Capture the cell that displays the provided text and extract its (x, y) central coordinate. 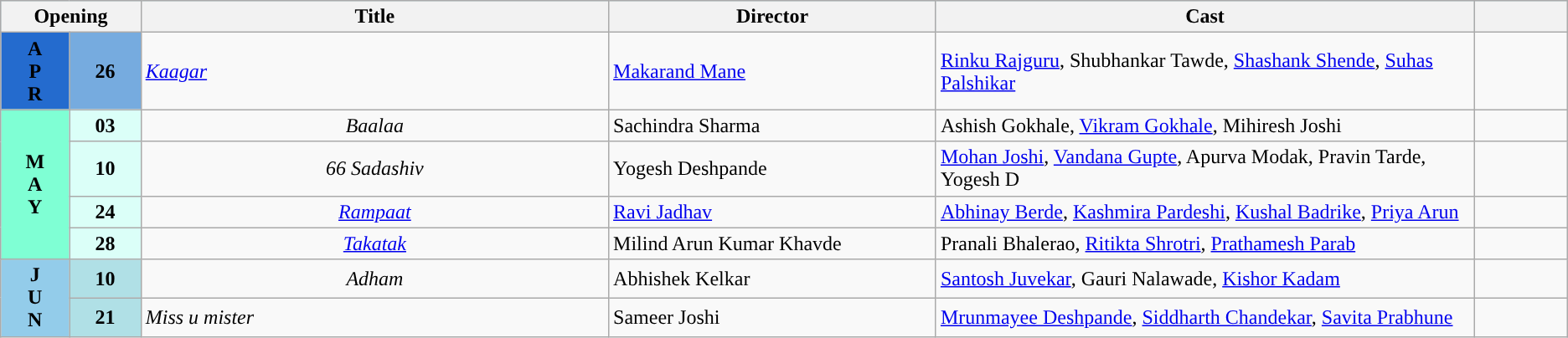
Director (772, 17)
Yogesh Deshpande (772, 169)
Pranali Bhalerao, Ritikta Shrotri, Prathamesh Parab (1204, 243)
Cast (1204, 17)
Baalaa (374, 125)
26 (106, 71)
21 (106, 317)
Adham (374, 279)
Sameer Joshi (772, 317)
MAY (35, 184)
Abhinay Berde, Kashmira Pardeshi, Kushal Badrike, Priya Arun (1204, 212)
Abhishek Kelkar (772, 279)
Milind Arun Kumar Khavde (772, 243)
03 (106, 125)
Mrunmayee Deshpande, Siddharth Chandekar, Savita Prabhune (1204, 317)
Takatak (374, 243)
Miss u mister (374, 317)
Opening (70, 17)
24 (106, 212)
28 (106, 243)
Sachindra Sharma (772, 125)
Mohan Joshi, Vandana Gupte, Apurva Modak, Pravin Tarde, Yogesh D (1204, 169)
Rinku Rajguru, Shubhankar Tawde, Shashank Shende, Suhas Palshikar (1204, 71)
APR (35, 71)
66 Sadashiv (374, 169)
Ravi Jadhav (772, 212)
Santosh Juvekar, Gauri Nalawade, Kishor Kadam (1204, 279)
Makarand Mane (772, 71)
Title (374, 17)
Rampaat (374, 212)
Ashish Gokhale, Vikram Gokhale, Mihiresh Joshi (1204, 125)
Kaagar (374, 71)
JUN (35, 298)
